Find where the given text appears and provide that cell's center as [X, Y] coordinate. 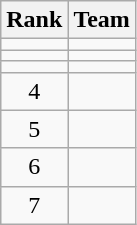
5 [34, 129]
4 [34, 91]
7 [34, 205]
Team [102, 20]
6 [34, 167]
Rank [34, 20]
